For the text-containing cell, return its midpoint in [x, y] coordinate format. 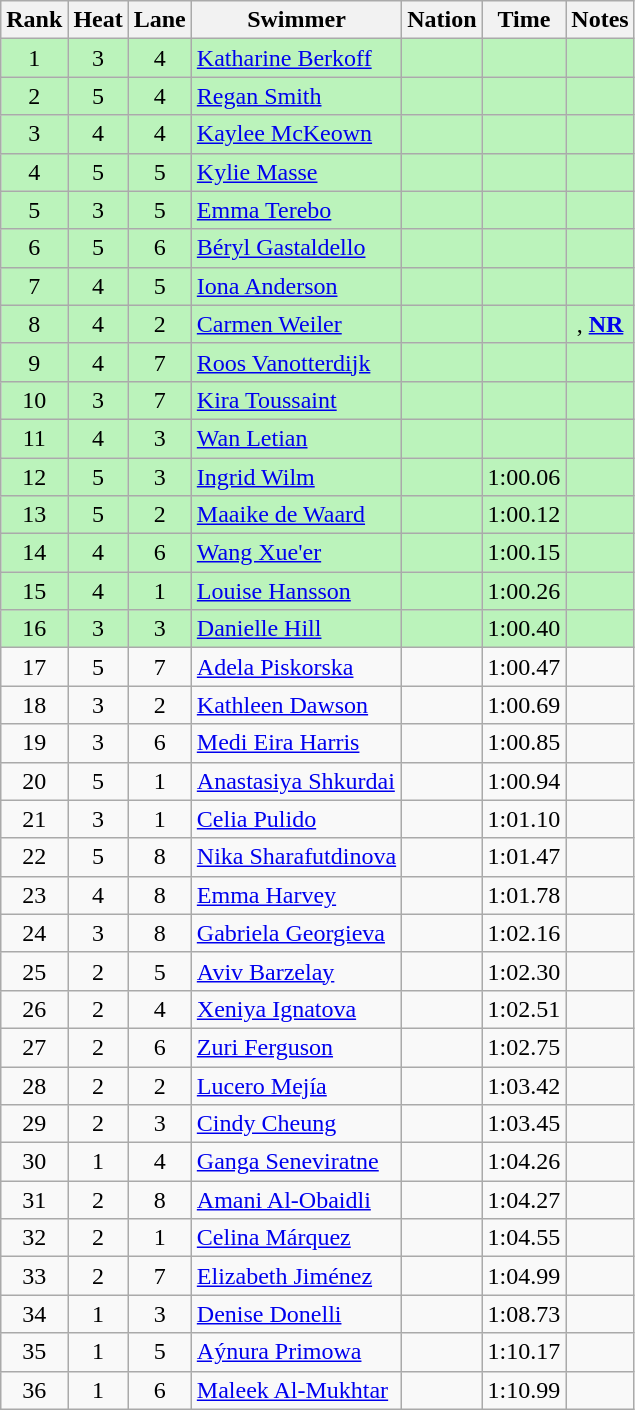
1:04.55 [524, 1238]
1:00.15 [524, 553]
33 [34, 1276]
32 [34, 1238]
Aviv Barzelay [296, 971]
35 [34, 1352]
Aýnura Primowa [296, 1352]
Kaylee McKeown [296, 134]
10 [34, 400]
1:10.99 [524, 1390]
Swimmer [296, 20]
Rank [34, 20]
1:10.17 [524, 1352]
Gabriela Georgieva [296, 933]
24 [34, 933]
Iona Anderson [296, 286]
30 [34, 1162]
1:00.26 [524, 591]
16 [34, 629]
Anastasiya Shkurdai [296, 781]
Emma Harvey [296, 895]
11 [34, 438]
1:04.99 [524, 1276]
12 [34, 477]
Kira Toussaint [296, 400]
, NR [600, 324]
22 [34, 857]
Carmen Weiler [296, 324]
34 [34, 1314]
28 [34, 1085]
Medi Eira Harris [296, 743]
Maaike de Waard [296, 515]
1:01.78 [524, 895]
1:02.75 [524, 1047]
Emma Terebo [296, 210]
Nation [442, 20]
Adela Piskorska [296, 667]
1:00.85 [524, 743]
Denise Donelli [296, 1314]
Roos Vanotterdijk [296, 362]
1:01.10 [524, 819]
1:01.47 [524, 857]
14 [34, 553]
Amani Al-Obaidli [296, 1200]
Lucero Mejía [296, 1085]
9 [34, 362]
1:04.26 [524, 1162]
Notes [600, 20]
Wan Letian [296, 438]
17 [34, 667]
Kylie Masse [296, 172]
1:08.73 [524, 1314]
Heat [98, 20]
1:00.06 [524, 477]
Time [524, 20]
15 [34, 591]
Elizabeth Jiménez [296, 1276]
1:03.45 [524, 1124]
Danielle Hill [296, 629]
1:02.16 [524, 933]
1:00.94 [524, 781]
Béryl Gastaldello [296, 248]
Xeniya Ignatova [296, 1009]
Maleek Al-Mukhtar [296, 1390]
26 [34, 1009]
Celia Pulido [296, 819]
1:02.51 [524, 1009]
1:00.69 [524, 705]
29 [34, 1124]
1:02.30 [524, 971]
1:00.12 [524, 515]
27 [34, 1047]
21 [34, 819]
Wang Xue'er [296, 553]
19 [34, 743]
36 [34, 1390]
Katharine Berkoff [296, 58]
Celina Márquez [296, 1238]
Lane [160, 20]
Ganga Seneviratne [296, 1162]
Nika Sharafutdinova [296, 857]
1:00.47 [524, 667]
1:03.42 [524, 1085]
Kathleen Dawson [296, 705]
18 [34, 705]
13 [34, 515]
Louise Hansson [296, 591]
Zuri Ferguson [296, 1047]
1:00.40 [524, 629]
23 [34, 895]
Regan Smith [296, 96]
31 [34, 1200]
Ingrid Wilm [296, 477]
25 [34, 971]
Cindy Cheung [296, 1124]
1:04.27 [524, 1200]
20 [34, 781]
